Output the [x, y] coordinate of the center of the cell containing the given text.  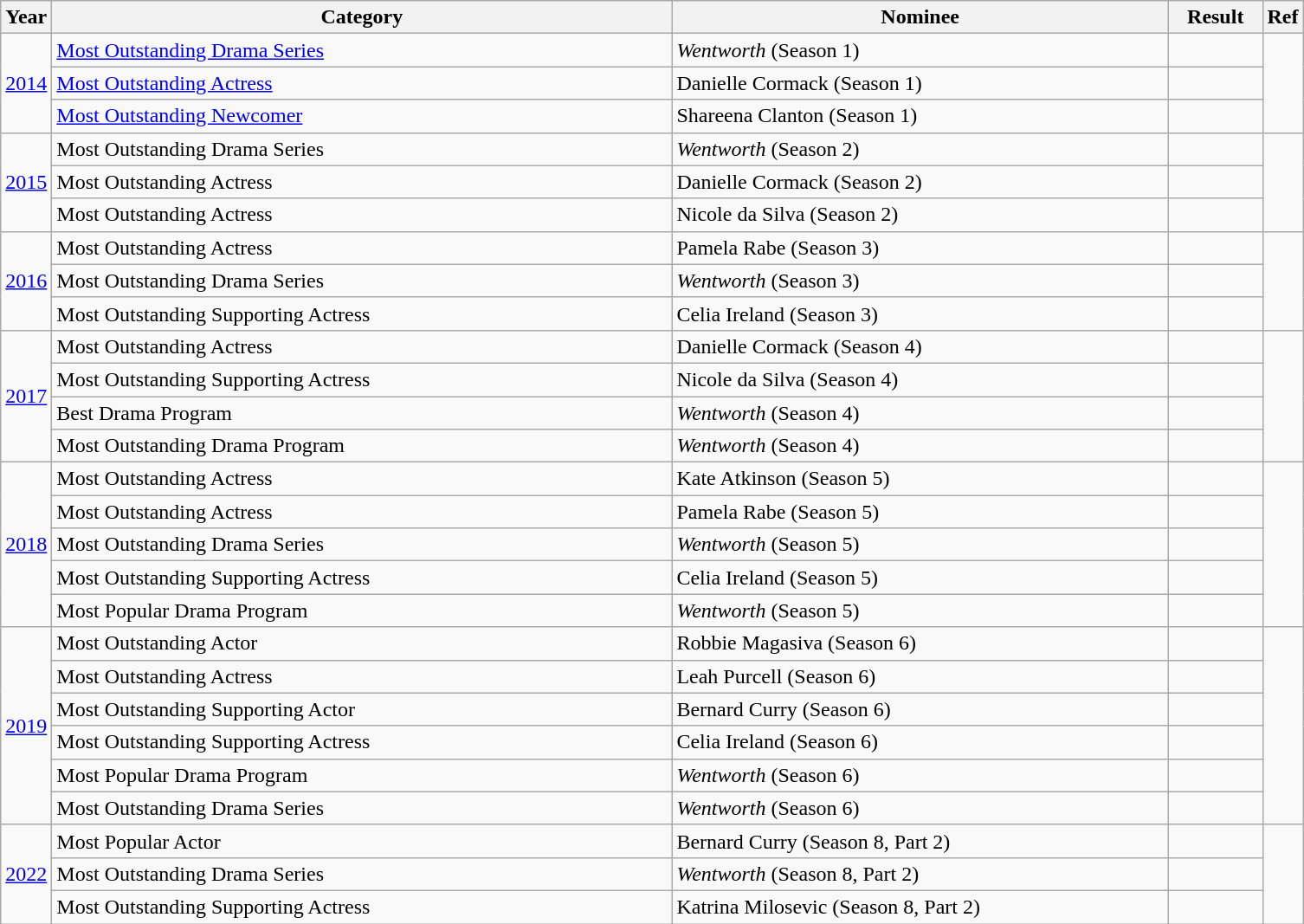
Category [362, 17]
Celia Ireland (Season 5) [920, 578]
Bernard Curry (Season 8, Part 2) [920, 841]
Ref [1283, 17]
Most Outstanding Supporting Actor [362, 709]
2014 [26, 83]
Nicole da Silva (Season 2) [920, 215]
Nominee [920, 17]
2022 [26, 874]
Most Outstanding Drama Program [362, 446]
Result [1216, 17]
Most Outstanding Actor [362, 643]
2018 [26, 545]
Danielle Cormack (Season 2) [920, 182]
Year [26, 17]
Pamela Rabe (Season 3) [920, 248]
2017 [26, 396]
Wentworth (Season 2) [920, 149]
Wentworth (Season 8, Part 2) [920, 874]
Leah Purcell (Season 6) [920, 676]
2015 [26, 182]
Pamela Rabe (Season 5) [920, 512]
Kate Atkinson (Season 5) [920, 479]
Shareena Clanton (Season 1) [920, 116]
Nicole da Silva (Season 4) [920, 379]
Wentworth (Season 1) [920, 50]
Katrina Milosevic (Season 8, Part 2) [920, 907]
Danielle Cormack (Season 1) [920, 83]
Celia Ireland (Season 6) [920, 742]
Most Popular Actor [362, 841]
Best Drama Program [362, 413]
Danielle Cormack (Season 4) [920, 346]
2019 [26, 726]
Celia Ireland (Season 3) [920, 313]
Bernard Curry (Season 6) [920, 709]
2016 [26, 281]
Robbie Magasiva (Season 6) [920, 643]
Most Outstanding Newcomer [362, 116]
Wentworth (Season 3) [920, 281]
